Find where the given text appears and provide that cell's center as [X, Y] coordinate. 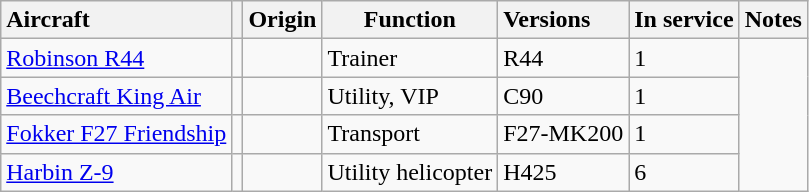
R44 [564, 58]
F27-MK200 [564, 134]
In service [684, 20]
Versions [564, 20]
Utility, VIP [410, 96]
Function [410, 20]
Transport [410, 134]
Utility helicopter [410, 172]
Beechcraft King Air [116, 96]
C90 [564, 96]
6 [684, 172]
H425 [564, 172]
Harbin Z-9 [116, 172]
Trainer [410, 58]
Origin [282, 20]
Aircraft [116, 20]
Notes [773, 20]
Robinson R44 [116, 58]
Fokker F27 Friendship [116, 134]
